From the cell containing the given text, extract its center point as [x, y] coordinate. 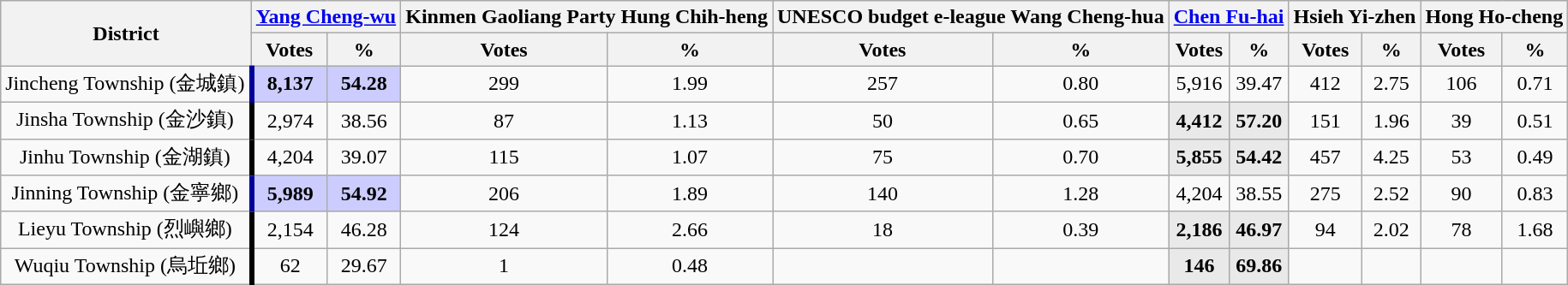
54.28 [364, 84]
1.07 [689, 157]
54.42 [1260, 157]
2,974 [290, 120]
5,989 [290, 193]
94 [1325, 229]
78 [1462, 229]
4,412 [1199, 120]
115 [504, 157]
62 [290, 267]
412 [1325, 84]
2.75 [1391, 84]
69.86 [1260, 267]
0.80 [1080, 84]
75 [883, 157]
2.66 [689, 229]
50 [883, 120]
29.67 [364, 267]
0.51 [1535, 120]
Hsieh Yi-zhen [1355, 17]
299 [504, 84]
0.83 [1535, 193]
39 [1462, 120]
46.97 [1260, 229]
5,916 [1199, 84]
39.47 [1260, 84]
0.70 [1080, 157]
Yang Cheng-wu [326, 17]
0.48 [689, 267]
1.99 [689, 84]
54.92 [364, 193]
87 [504, 120]
Jinning Township (金寧鄉) [126, 193]
Chen Fu-hai [1229, 17]
53 [1462, 157]
1 [504, 267]
0.49 [1535, 157]
Wuqiu Township (烏坵鄉) [126, 267]
90 [1462, 193]
1.13 [689, 120]
146 [1199, 267]
38.55 [1260, 193]
2.02 [1391, 229]
UNESCO budget e-league Wang Cheng-hua [972, 17]
257 [883, 84]
2,154 [290, 229]
Jinhu Township (金湖鎮) [126, 157]
0.39 [1080, 229]
457 [1325, 157]
1.89 [689, 193]
Lieyu Township (烈嶼鄉) [126, 229]
151 [1325, 120]
Hong Ho-cheng [1494, 17]
2.52 [1391, 193]
8,137 [290, 84]
Kinmen Gaoliang Party Hung Chih-heng [587, 17]
106 [1462, 84]
0.71 [1535, 84]
1.96 [1391, 120]
1.68 [1535, 229]
140 [883, 193]
District [126, 33]
2,186 [1199, 229]
38.56 [364, 120]
275 [1325, 193]
206 [504, 193]
18 [883, 229]
Jincheng Township (金城鎮) [126, 84]
124 [504, 229]
4.25 [1391, 157]
0.65 [1080, 120]
57.20 [1260, 120]
1.28 [1080, 193]
39.07 [364, 157]
Jinsha Township (金沙鎮) [126, 120]
46.28 [364, 229]
5,855 [1199, 157]
